Output the [X, Y] coordinate of the center of the cell containing the given text.  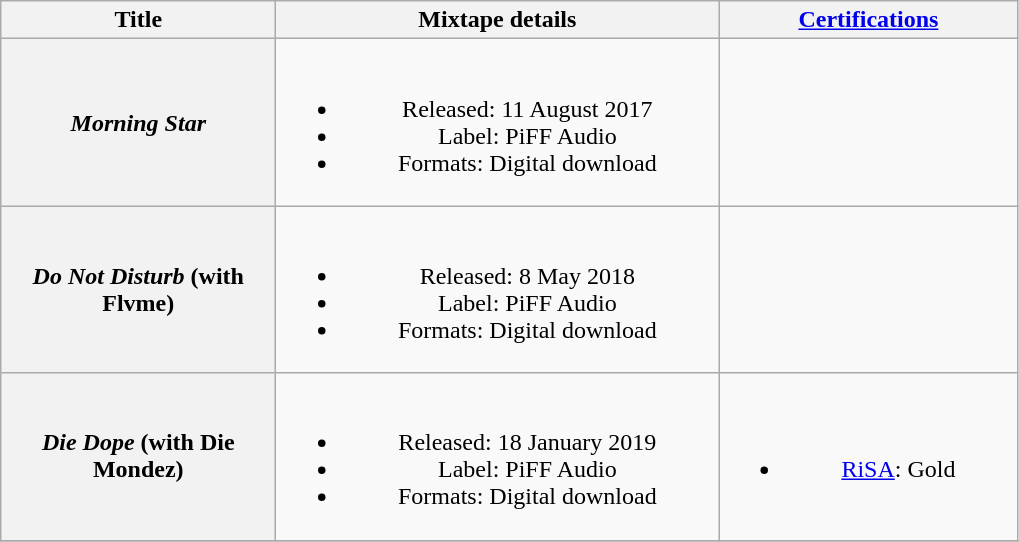
Morning Star [138, 122]
Released: 8 May 2018Label: PiFF AudioFormats: Digital download [498, 290]
Released: 18 January 2019Label: PiFF AudioFormats: Digital download [498, 456]
Released: 11 August 2017Label: PiFF AudioFormats: Digital download [498, 122]
RiSA: Gold [868, 456]
Do Not Disturb (with Flvme) [138, 290]
Certifications [868, 20]
Mixtape details [498, 20]
Die Dope (with Die Mondez) [138, 456]
Title [138, 20]
